Return (X, Y) of the center of cell containing provided text 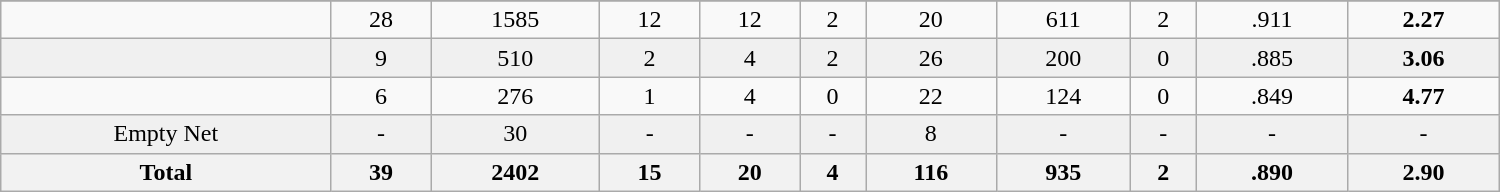
.911 (1272, 20)
.885 (1272, 58)
8 (932, 134)
935 (1063, 172)
510 (516, 58)
1 (650, 96)
22 (932, 96)
4.77 (1424, 96)
1585 (516, 20)
124 (1063, 96)
3.06 (1424, 58)
39 (381, 172)
611 (1063, 20)
30 (516, 134)
6 (381, 96)
2.27 (1424, 20)
Total (166, 172)
15 (650, 172)
.890 (1272, 172)
116 (932, 172)
276 (516, 96)
9 (381, 58)
2.90 (1424, 172)
Empty Net (166, 134)
.849 (1272, 96)
26 (932, 58)
2402 (516, 172)
200 (1063, 58)
28 (381, 20)
